Scan for the cell matching the given text and deliver its (X, Y) coordinate at center. 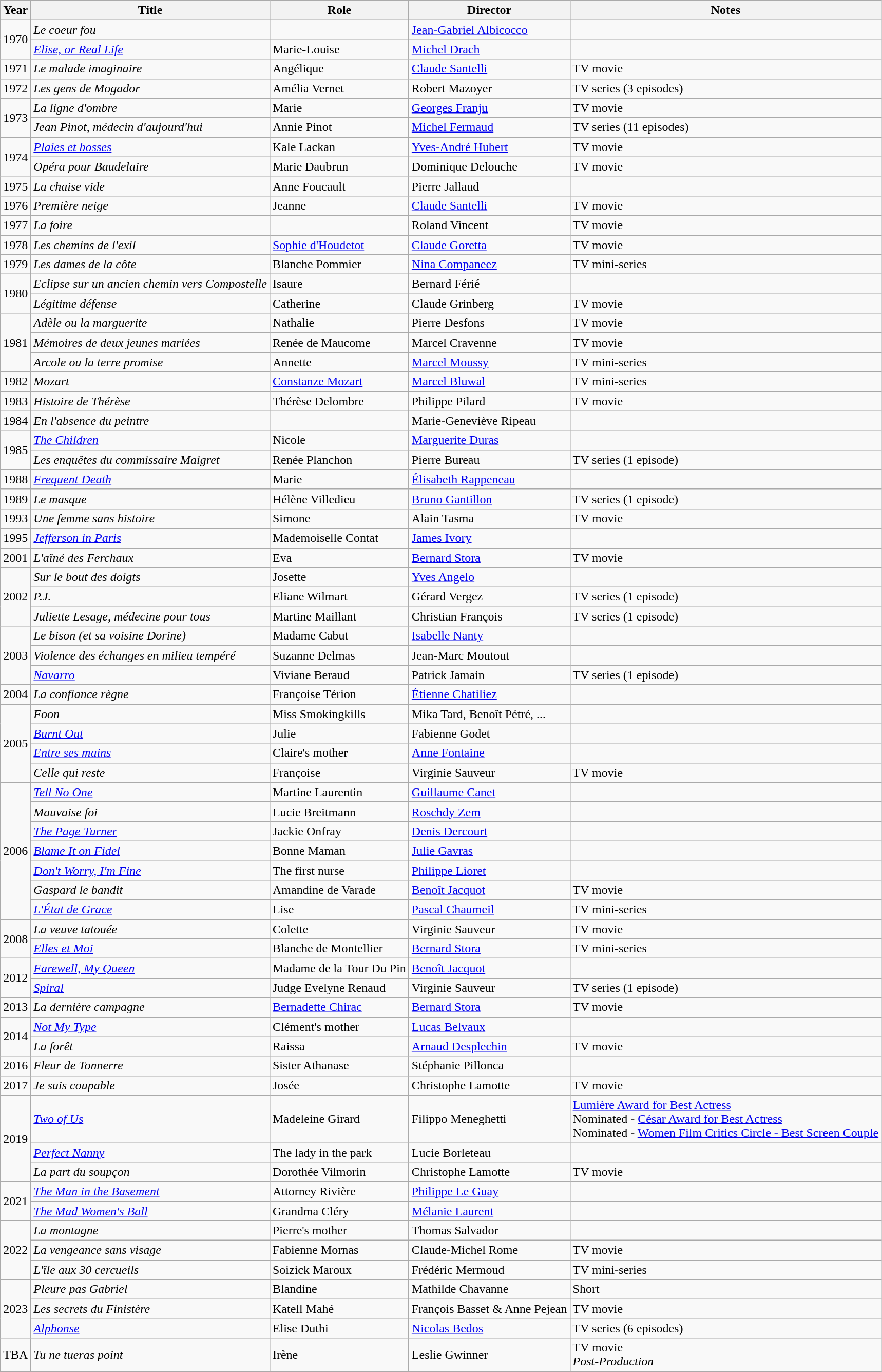
Tell No One (150, 792)
Madeleine Girard (339, 1119)
Violence des échanges en milieu tempéré (150, 655)
Kale Lackan (339, 147)
1984 (15, 421)
Yves-André Hubert (489, 147)
Marie-Louise (339, 49)
Two of Us (150, 1119)
2014 (15, 1037)
Mozart (150, 382)
The lady in the park (339, 1152)
Annette (339, 362)
Lucas Belvaux (489, 1027)
Amélia Vernet (339, 88)
Blandine (339, 1289)
Les gens de Mogador (150, 88)
Marguerite Duras (489, 440)
Madame de la Tour Du Pin (339, 968)
Director (489, 10)
Martine Laurentin (339, 792)
Tu ne tueras point (150, 1355)
P.J. (150, 597)
1978 (15, 245)
2013 (15, 1007)
Première neige (150, 205)
Claire's mother (339, 753)
Bonne Maman (339, 851)
Nicolas Bedos (489, 1328)
Pierre Bureau (489, 460)
Philippe Pilard (489, 401)
1976 (15, 205)
1993 (15, 518)
Mauvaise foi (150, 812)
Fabienne Godet (489, 734)
2017 (15, 1085)
Mathilde Chavanne (489, 1289)
Juliette Lesage, médecine pour tous (150, 616)
Suzanne Delmas (339, 655)
Madame Cabut (339, 636)
1989 (15, 499)
1973 (15, 118)
L'État de Grace (150, 910)
La veuve tatouée (150, 929)
Short (726, 1289)
1972 (15, 88)
Le masque (150, 499)
1983 (15, 401)
Mémoires de deux jeunes mariées (150, 343)
Jean-Gabriel Albicocco (489, 30)
Michel Fermaud (489, 127)
2008 (15, 939)
Bernard Férié (489, 284)
Stéphanie Pillonca (489, 1066)
Mika Tard, Benoît Pétré, ... (489, 714)
2002 (15, 597)
2019 (15, 1138)
Farewell, My Queen (150, 968)
Pierre's mother (339, 1231)
Marcel Bluwal (489, 382)
TV series (11 episodes) (726, 127)
Claude Goretta (489, 245)
Claude Grinberg (489, 304)
Gérard Vergez (489, 597)
Sophie d'Houdetot (339, 245)
Attorney Rivière (339, 1191)
Alphonse (150, 1328)
Légitime défense (150, 304)
Roschdy Zem (489, 812)
Thérèse Delombre (339, 401)
Julie Gavras (489, 851)
1970 (15, 40)
Not My Type (150, 1027)
Jefferson in Paris (150, 538)
Gaspard le bandit (150, 890)
La ligne d'ombre (150, 108)
Patrick Jamain (489, 675)
Christian François (489, 616)
Opéra pour Baudelaire (150, 166)
Perfect Nanny (150, 1152)
Philippe Le Guay (489, 1191)
Robert Mazoyer (489, 88)
Françoise Térion (339, 694)
La forêt (150, 1046)
Pascal Chaumeil (489, 910)
The Children (150, 440)
Bernadette Chirac (339, 1007)
La vengeance sans visage (150, 1250)
TBA (15, 1355)
Martine Maillant (339, 616)
Yves Angelo (489, 577)
Pleure pas Gabriel (150, 1289)
1982 (15, 382)
Amandine de Varade (339, 890)
Celle qui reste (150, 773)
Title (150, 10)
Lucie Borleteau (489, 1152)
Soizick Maroux (339, 1270)
Alain Tasma (489, 518)
1995 (15, 538)
Year (15, 10)
Nicole (339, 440)
Claude-Michel Rome (489, 1250)
Catherine (339, 304)
2001 (15, 557)
1985 (15, 450)
Les enquêtes du commissaire Maigret (150, 460)
Foon (150, 714)
Élisabeth Rappeneau (489, 479)
1979 (15, 265)
Fleur de Tonnerre (150, 1066)
The first nurse (339, 871)
Isaure (339, 284)
Eclipse sur un ancien chemin vers Compostelle (150, 284)
Isabelle Nanty (489, 636)
Katell Mahé (339, 1309)
Renée de Maucome (339, 343)
Une femme sans histoire (150, 518)
Clément's mother (339, 1027)
Dorothée Vilmorin (339, 1172)
Marcel Moussy (489, 362)
Spiral (150, 988)
Filippo Meneghetti (489, 1119)
Plaies et bosses (150, 147)
Notes (726, 10)
2023 (15, 1309)
The Man in the Basement (150, 1191)
Miss Smokingkills (339, 714)
La montagne (150, 1231)
Le bison (et sa voisine Dorine) (150, 636)
Don't Worry, I'm Fine (150, 871)
Constanze Mozart (339, 382)
Guillaume Canet (489, 792)
Eliane Wilmart (339, 597)
Dominique Delouche (489, 166)
Leslie Gwinner (489, 1355)
1980 (15, 294)
2003 (15, 655)
Françoise (339, 773)
Josette (339, 577)
La foire (150, 225)
Arnaud Desplechin (489, 1046)
Lumière Award for Best ActressNominated - César Award for Best ActressNominated - Women Film Critics Circle - Best Screen Couple (726, 1119)
Viviane Beraud (339, 675)
1974 (15, 157)
Histoire de Thérèse (150, 401)
Elles et Moi (150, 949)
1977 (15, 225)
Georges Franju (489, 108)
Thomas Salvador (489, 1231)
François Basset & Anne Pejean (489, 1309)
Grandma Cléry (339, 1211)
Lucie Breitmann (339, 812)
Mélanie Laurent (489, 1211)
En l'absence du peintre (150, 421)
Nina Companeez (489, 265)
Raissa (339, 1046)
Jackie Onfray (339, 831)
Eva (339, 557)
Julie (339, 734)
Pierre Desfons (489, 323)
TV moviePost-Production (726, 1355)
Marcel Cravenne (489, 343)
La dernière campagne (150, 1007)
Sur le bout des doigts (150, 577)
L'aîné des Ferchaux (150, 557)
Marie Daubrun (339, 166)
1971 (15, 69)
Judge Evelyne Renaud (339, 988)
Le malade imaginaire (150, 69)
L'île aux 30 cercueils (150, 1270)
Frequent Death (150, 479)
La confiance règne (150, 694)
2022 (15, 1250)
2021 (15, 1201)
Simone (339, 518)
Les secrets du Finistère (150, 1309)
Philippe Lioret (489, 871)
Anne Foucault (339, 186)
2004 (15, 694)
Les chemins de l'exil (150, 245)
Les dames de la côte (150, 265)
The Mad Women's Ball (150, 1211)
Mademoiselle Contat (339, 538)
1975 (15, 186)
Roland Vincent (489, 225)
Frédéric Mermoud (489, 1270)
Jeanne (339, 205)
2016 (15, 1066)
La chaise vide (150, 186)
Josée (339, 1085)
Jean-Marc Moutout (489, 655)
Blanche de Montellier (339, 949)
Blanche Pommier (339, 265)
2012 (15, 978)
Marie-Geneviève Ripeau (489, 421)
Elise Duthi (339, 1328)
La part du soupçon (150, 1172)
1988 (15, 479)
Navarro (150, 675)
Anne Fontaine (489, 753)
Role (339, 10)
TV series (3 episodes) (726, 88)
Denis Dercourt (489, 831)
Sister Athanase (339, 1066)
2006 (15, 851)
Fabienne Mornas (339, 1250)
Renée Planchon (339, 460)
The Page Turner (150, 831)
Hélène Villedieu (339, 499)
Nathalie (339, 323)
Annie Pinot (339, 127)
2005 (15, 743)
Angélique (339, 69)
Bruno Gantillon (489, 499)
Arcole ou la terre promise (150, 362)
TV series (6 episodes) (726, 1328)
Je suis coupable (150, 1085)
Lise (339, 910)
Pierre Jallaud (489, 186)
Étienne Chatiliez (489, 694)
Adèle ou la marguerite (150, 323)
Jean Pinot, médecin d'aujourd'hui (150, 127)
James Ivory (489, 538)
Elise, or Real Life (150, 49)
Le coeur fou (150, 30)
Michel Drach (489, 49)
1981 (15, 343)
Colette (339, 929)
Burnt Out (150, 734)
Entre ses mains (150, 753)
Irène (339, 1355)
Blame It on Fidel (150, 851)
